Return (X, Y) of the center of cell containing provided text 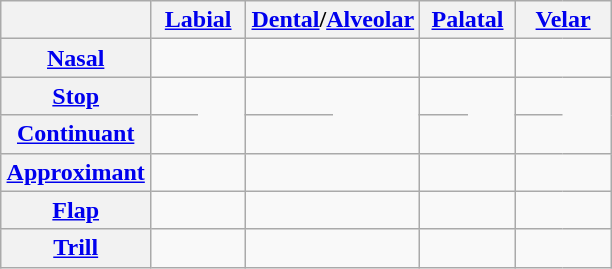
Dental/Alveolar (333, 20)
Nasal (76, 58)
Approximant (76, 172)
Continuant (76, 134)
Palatal (468, 20)
Labial (198, 20)
Velar (563, 20)
Flap (76, 210)
Stop (76, 96)
Trill (76, 248)
